Output the (X, Y) coordinate of the center of the cell containing the given text.  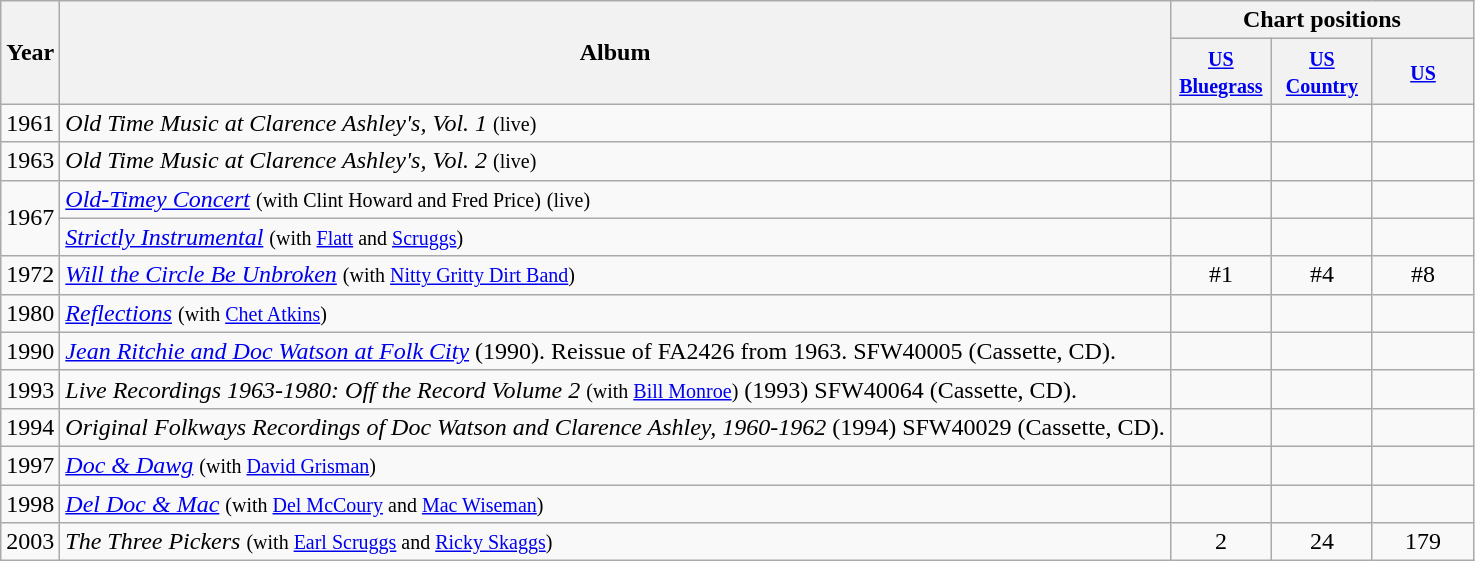
Year (30, 52)
US Country (1322, 72)
2003 (30, 542)
Old Time Music at Clarence Ashley's, Vol. 1 (live) (616, 123)
Jean Ritchie and Doc Watson at Folk City (1990). Reissue of FA2426 from 1963. SFW40005 (Cassette, CD). (616, 351)
Del Doc & Mac (with Del McCoury and Mac Wiseman) (616, 503)
Original Folkways Recordings of Doc Watson and Clarence Ashley, 1960-1962 (1994) SFW40029 (Cassette, CD). (616, 427)
#8 (1422, 275)
#4 (1322, 275)
Reflections (with Chet Atkins) (616, 313)
2 (1220, 542)
Will the Circle Be Unbroken (with Nitty Gritty Dirt Band) (616, 275)
#1 (1220, 275)
1980 (30, 313)
The Three Pickers (with Earl Scruggs and Ricky Skaggs) (616, 542)
1972 (30, 275)
1993 (30, 389)
1990 (30, 351)
24 (1322, 542)
Old-Timey Concert (with Clint Howard and Fred Price) (live) (616, 199)
1994 (30, 427)
Doc & Dawg (with David Grisman) (616, 465)
1967 (30, 218)
Live Recordings 1963-1980: Off the Record Volume 2 (with Bill Monroe) (1993) SFW40064 (Cassette, CD). (616, 389)
1961 (30, 123)
Old Time Music at Clarence Ashley's, Vol. 2 (live) (616, 161)
179 (1422, 542)
1963 (30, 161)
US (1422, 72)
Chart positions (1322, 20)
1998 (30, 503)
1997 (30, 465)
Album (616, 52)
US Bluegrass (1220, 72)
Strictly Instrumental (with Flatt and Scruggs) (616, 237)
